From the cell containing the given text, extract its center point as (X, Y) coordinate. 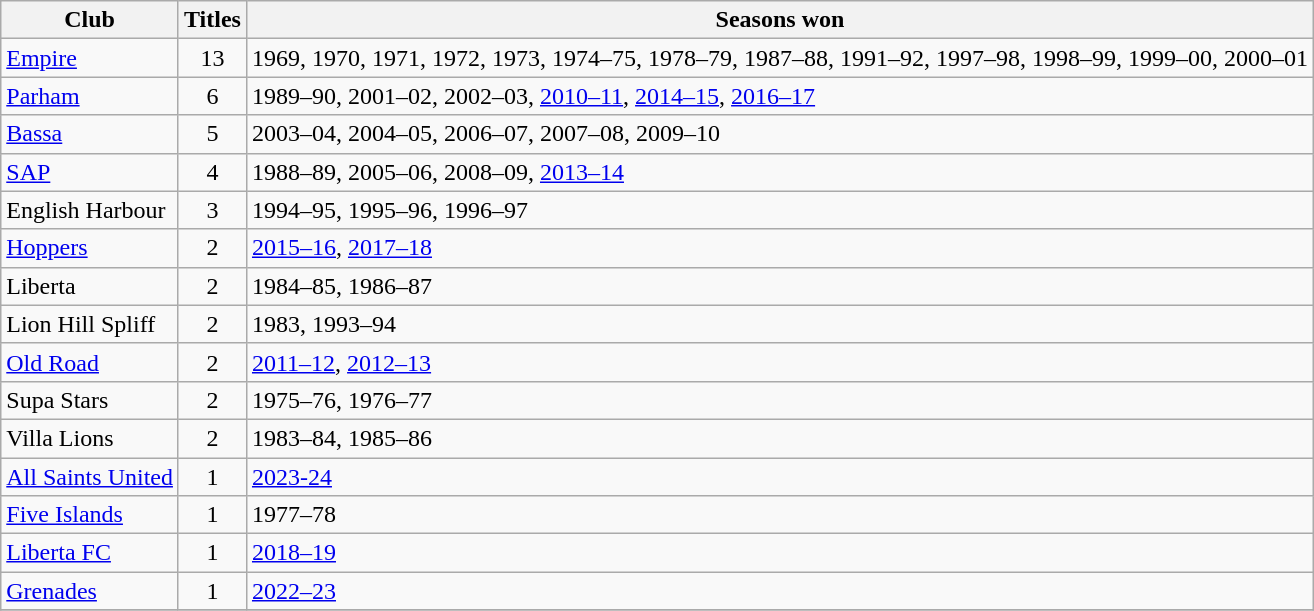
Seasons won (780, 20)
2003–04, 2004–05, 2006–07, 2007–08, 2009–10 (780, 134)
1983, 1993–94 (780, 324)
2022–23 (780, 591)
Empire (90, 58)
13 (212, 58)
3 (212, 210)
Hoppers (90, 248)
4 (212, 172)
1988–89, 2005–06, 2008–09, 2013–14 (780, 172)
English Harbour (90, 210)
5 (212, 134)
2018–19 (780, 553)
1989–90, 2001–02, 2002–03, 2010–11, 2014–15, 2016–17 (780, 96)
1983–84, 1985–86 (780, 438)
All Saints United (90, 477)
Club (90, 20)
1969, 1970, 1971, 1972, 1973, 1974–75, 1978–79, 1987–88, 1991–92, 1997–98, 1998–99, 1999–00, 2000–01 (780, 58)
Villa Lions (90, 438)
Bassa (90, 134)
1994–95, 1995–96, 1996–97 (780, 210)
2023-24 (780, 477)
1975–76, 1976–77 (780, 400)
1984–85, 1986–87 (780, 286)
Titles (212, 20)
Liberta (90, 286)
Supa Stars (90, 400)
Liberta FC (90, 553)
6 (212, 96)
Parham (90, 96)
Grenades (90, 591)
2011–12, 2012–13 (780, 362)
1977–78 (780, 515)
2015–16, 2017–18 (780, 248)
Lion Hill Spliff (90, 324)
SAP (90, 172)
Five Islands (90, 515)
Old Road (90, 362)
